Capture the cell that displays the provided text and extract its [x, y] central coordinate. 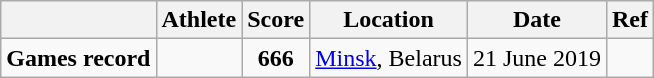
Minsk, Belarus [389, 58]
Games record [78, 58]
21 June 2019 [536, 58]
Date [536, 20]
Score [276, 20]
Ref [630, 20]
666 [276, 58]
Athlete [199, 20]
Location [389, 20]
